Find where the given text appears and provide that cell's center as (X, Y) coordinate. 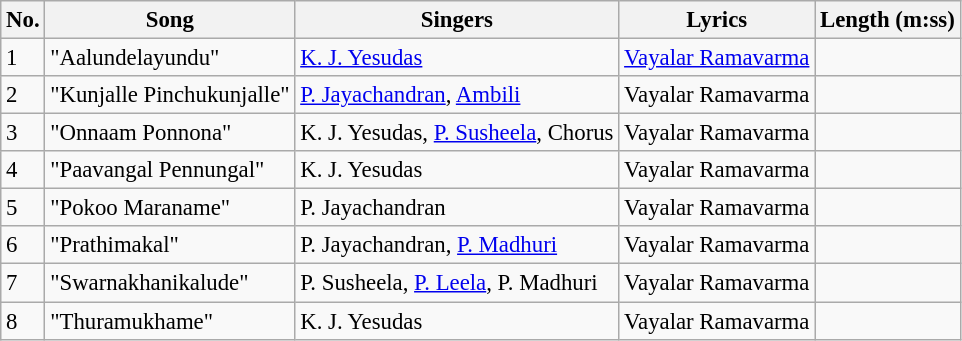
P. Jayachandran, P. Madhuri (457, 245)
Song (170, 20)
8 (23, 321)
"Aalundelayundu" (170, 58)
No. (23, 20)
5 (23, 208)
"Prathimakal" (170, 245)
1 (23, 58)
"Kunjalle Pinchukunjalle" (170, 95)
2 (23, 95)
Singers (457, 20)
Lyrics (717, 20)
P. Jayachandran, Ambili (457, 95)
P. Susheela, P. Leela, P. Madhuri (457, 283)
7 (23, 283)
P. Jayachandran (457, 208)
"Paavangal Pennungal" (170, 170)
"Onnaam Ponnona" (170, 133)
6 (23, 245)
"Thuramukhame" (170, 321)
"Pokoo Maraname" (170, 208)
4 (23, 170)
K. J. Yesudas, P. Susheela, Chorus (457, 133)
3 (23, 133)
"Swarnakhanikalude" (170, 283)
Length (m:ss) (888, 20)
